Return the [X, Y] coordinate for the center point of the cell that contains the specified text.  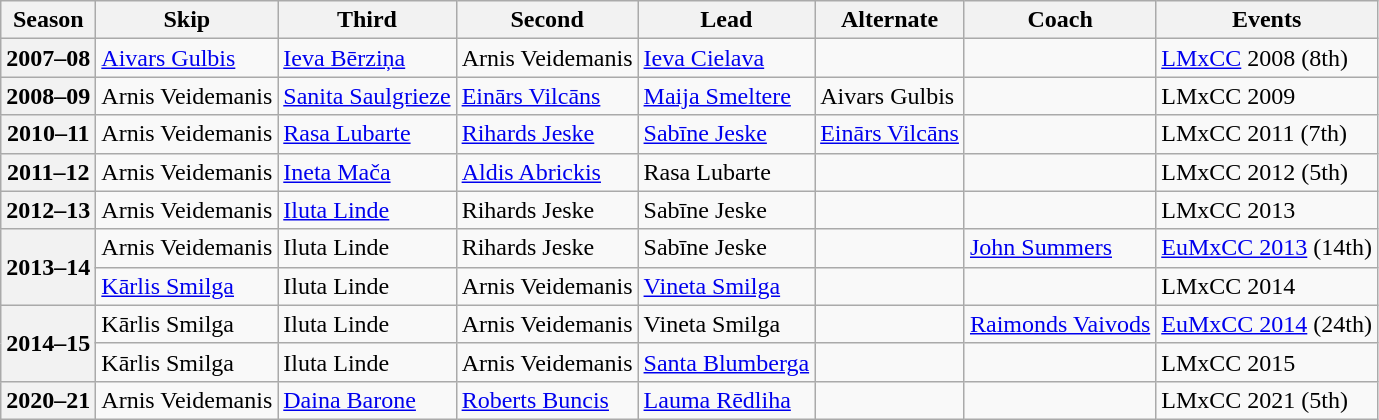
Ieva Bērziņa [367, 58]
Third [367, 20]
2011–12 [48, 172]
LMxCC 2013 [1267, 210]
Lead [726, 20]
Lauma Rēdliha [726, 400]
LMxCC 2014 [1267, 286]
Aldis Abrickis [547, 172]
2020–21 [48, 400]
Daina Barone [367, 400]
John Summers [1060, 248]
EuMxCC 2014 (24th) [1267, 324]
Sanita Saulgrieze [367, 96]
LMxCC 2008 (8th) [1267, 58]
Alternate [890, 20]
2013–14 [48, 267]
Season [48, 20]
Skip [187, 20]
Raimonds Vaivods [1060, 324]
LMxCC 2011 (7th) [1267, 134]
LMxCC 2012 (5th) [1267, 172]
LMxCC 2021 (5th) [1267, 400]
2008–09 [48, 96]
Ieva Cielava [726, 58]
LMxCC 2009 [1267, 96]
Santa Blumberga [726, 362]
Second [547, 20]
Maija Smeltere [726, 96]
Events [1267, 20]
2010–11 [48, 134]
2007–08 [48, 58]
Coach [1060, 20]
EuMxCC 2013 (14th) [1267, 248]
Ineta Mača [367, 172]
Roberts Buncis [547, 400]
LMxCC 2015 [1267, 362]
2014–15 [48, 343]
2012–13 [48, 210]
